Detect which cell encompasses the target text, then output its [x, y] center coordinate. 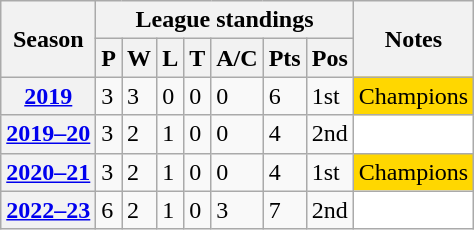
Pts [284, 58]
2020–21 [48, 172]
W [140, 58]
League standings [224, 20]
A/C [237, 58]
T [198, 58]
2022–23 [48, 210]
Pos [330, 58]
2019 [48, 96]
Notes [413, 39]
7 [284, 210]
L [170, 58]
P [109, 58]
2019–20 [48, 134]
Season [48, 39]
